Determine the [X, Y] coordinate at the center of the cell enclosing the given text.  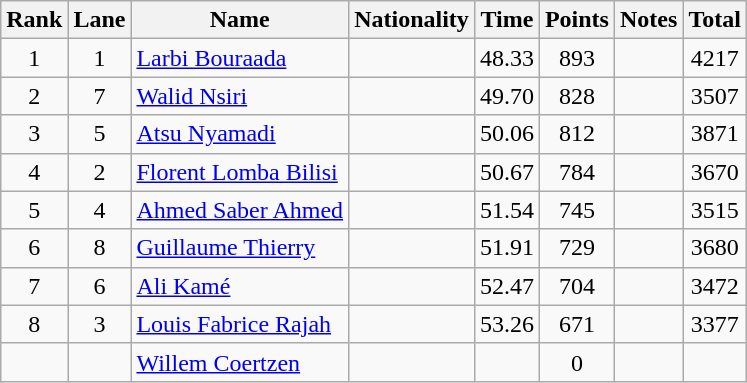
812 [576, 134]
Walid Nsiri [240, 96]
3670 [715, 172]
784 [576, 172]
Total [715, 20]
Willem Coertzen [240, 362]
3472 [715, 286]
Louis Fabrice Rajah [240, 324]
3515 [715, 210]
49.70 [506, 96]
745 [576, 210]
51.54 [506, 210]
0 [576, 362]
893 [576, 58]
3871 [715, 134]
4217 [715, 58]
48.33 [506, 58]
Time [506, 20]
Ahmed Saber Ahmed [240, 210]
Ali Kamé [240, 286]
53.26 [506, 324]
828 [576, 96]
729 [576, 248]
704 [576, 286]
Guillaume Thierry [240, 248]
Notes [648, 20]
3377 [715, 324]
Nationality [412, 20]
Points [576, 20]
50.06 [506, 134]
3507 [715, 96]
Atsu Nyamadi [240, 134]
671 [576, 324]
51.91 [506, 248]
Florent Lomba Bilisi [240, 172]
Lane [100, 20]
50.67 [506, 172]
3680 [715, 248]
Larbi Bouraada [240, 58]
Rank [34, 20]
52.47 [506, 286]
Name [240, 20]
